Scan for the cell matching the given text and deliver its [X, Y] coordinate at center. 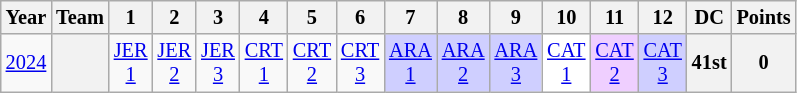
ARA3 [516, 63]
ARA2 [464, 63]
5 [312, 17]
CRT2 [312, 63]
12 [663, 17]
ARA1 [410, 63]
4 [264, 17]
2 [174, 17]
8 [464, 17]
6 [360, 17]
CAT1 [566, 63]
CAT2 [614, 63]
JER1 [131, 63]
3 [218, 17]
JER3 [218, 63]
41st [710, 63]
DC [710, 17]
CRT3 [360, 63]
0 [764, 63]
1 [131, 17]
Year [26, 17]
CAT3 [663, 63]
10 [566, 17]
JER2 [174, 63]
9 [516, 17]
7 [410, 17]
11 [614, 17]
Team [80, 17]
CRT1 [264, 63]
Points [764, 17]
2024 [26, 63]
